From the cell containing the given text, extract its center point as [x, y] coordinate. 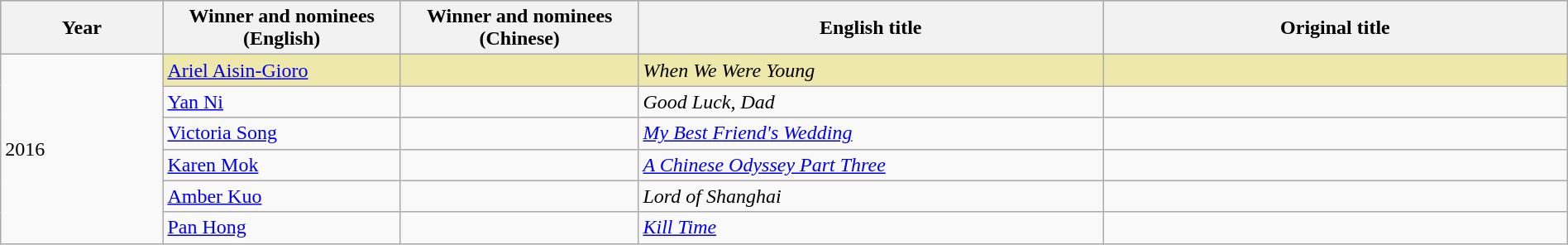
Winner and nominees(English) [282, 28]
When We Were Young [871, 70]
English title [871, 28]
2016 [82, 149]
Amber Kuo [282, 196]
Ariel Aisin-Gioro [282, 70]
My Best Friend's Wedding [871, 133]
Pan Hong [282, 228]
Kill Time [871, 228]
A Chinese Odyssey Part Three [871, 165]
Karen Mok [282, 165]
Winner and nominees(Chinese) [519, 28]
Good Luck, Dad [871, 102]
Victoria Song [282, 133]
Year [82, 28]
Original title [1336, 28]
Lord of Shanghai [871, 196]
Yan Ni [282, 102]
